Capture the cell that displays the provided text and extract its (x, y) central coordinate. 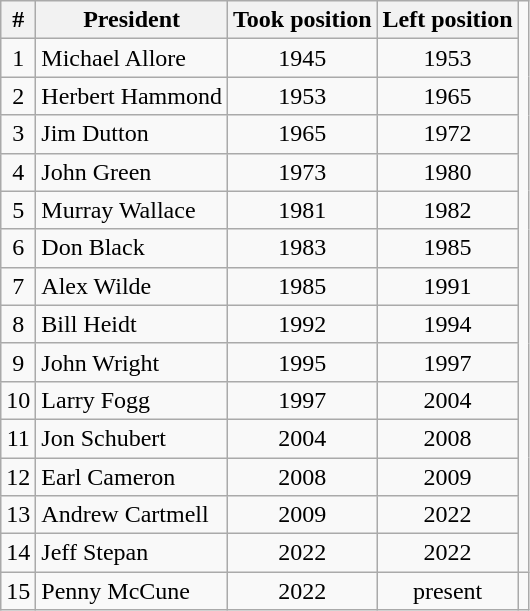
1981 (302, 210)
1980 (448, 172)
5 (18, 210)
9 (18, 362)
Murray Wallace (132, 210)
14 (18, 553)
Earl Cameron (132, 477)
11 (18, 438)
13 (18, 515)
President (132, 20)
Andrew Cartmell (132, 515)
1973 (302, 172)
12 (18, 477)
3 (18, 134)
Alex Wilde (132, 286)
John Green (132, 172)
15 (18, 591)
7 (18, 286)
1972 (448, 134)
1983 (302, 248)
1991 (448, 286)
Jim Dutton (132, 134)
4 (18, 172)
Took position (302, 20)
2 (18, 96)
present (448, 591)
6 (18, 248)
Don Black (132, 248)
8 (18, 324)
Larry Fogg (132, 400)
1995 (302, 362)
# (18, 20)
Michael Allore (132, 58)
10 (18, 400)
Penny McCune (132, 591)
John Wright (132, 362)
1982 (448, 210)
Left position (448, 20)
Bill Heidt (132, 324)
1994 (448, 324)
Jon Schubert (132, 438)
1 (18, 58)
1992 (302, 324)
Jeff Stepan (132, 553)
1945 (302, 58)
Herbert Hammond (132, 96)
